Identify which cell holds the provided text, then report its [X, Y] central coordinate. 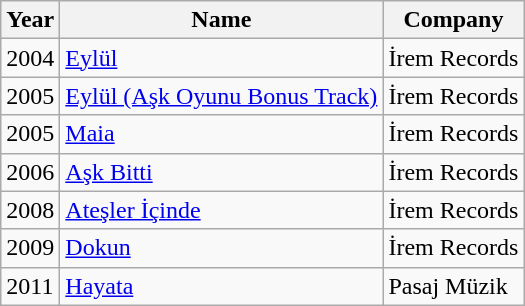
2004 [30, 58]
Aşk Bitti [222, 172]
Name [222, 20]
Hayata [222, 286]
Maia [222, 134]
Eylül (Aşk Oyunu Bonus Track) [222, 96]
2006 [30, 172]
2009 [30, 248]
Company [454, 20]
Ateşler İçinde [222, 210]
Dokun [222, 248]
2008 [30, 210]
2011 [30, 286]
Eylül [222, 58]
Pasaj Müzik [454, 286]
Year [30, 20]
